Pinpoint the cell where the given text exists, returning its (x, y) midpoint coordinate. 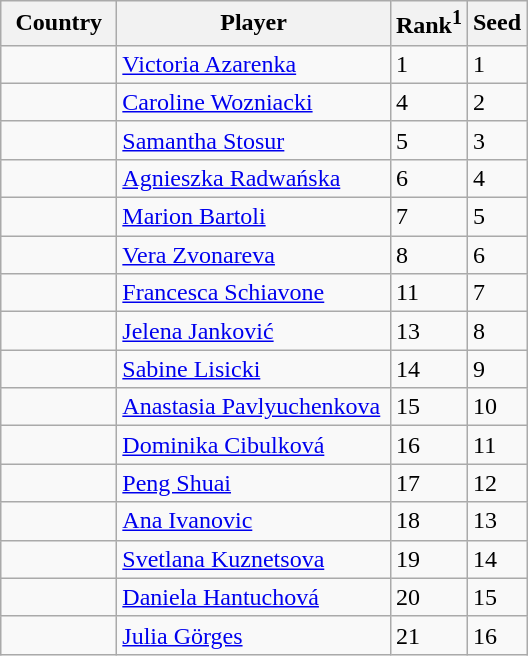
Ana Ivanovic (254, 521)
17 (428, 483)
Marion Bartoli (254, 217)
20 (428, 597)
Jelena Janković (254, 331)
Anastasia Pavlyuchenkova (254, 407)
Seed (496, 24)
Sabine Lisicki (254, 369)
Agnieszka Radwańska (254, 178)
Country (59, 24)
Francesca Schiavone (254, 293)
Vera Zvonareva (254, 255)
Victoria Azarenka (254, 64)
Rank1 (428, 24)
Daniela Hantuchová (254, 597)
2 (496, 102)
Samantha Stosur (254, 140)
Dominika Cibulková (254, 445)
Svetlana Kuznetsova (254, 559)
Julia Görges (254, 635)
10 (496, 407)
Peng Shuai (254, 483)
Caroline Wozniacki (254, 102)
9 (496, 369)
19 (428, 559)
21 (428, 635)
18 (428, 521)
3 (496, 140)
Player (254, 24)
12 (496, 483)
